Capture the cell that displays the provided text and extract its [x, y] central coordinate. 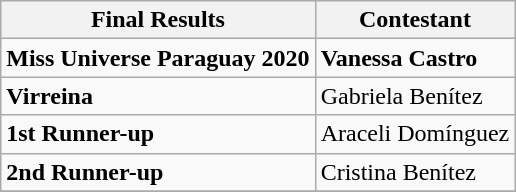
Cristina Benítez [415, 172]
1st Runner-up [158, 134]
Contestant [415, 20]
Virreina [158, 96]
Gabriela Benítez [415, 96]
Miss Universe Paraguay 2020 [158, 58]
Final Results [158, 20]
2nd Runner-up [158, 172]
Araceli Domínguez [415, 134]
Vanessa Castro [415, 58]
